Search for the cell housing the specified text and yield its (X, Y) center coordinate. 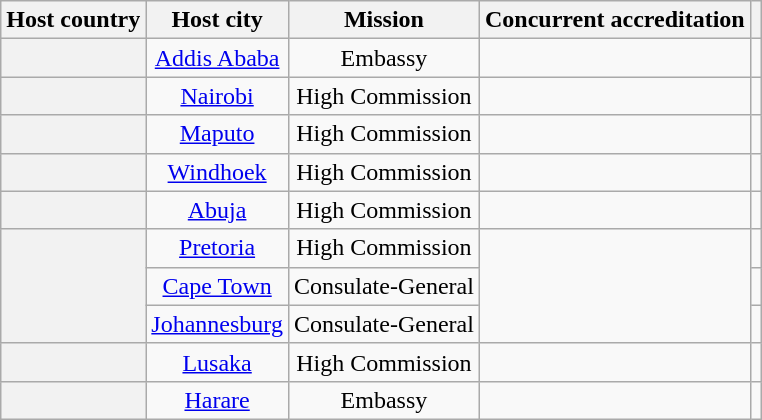
Lusaka (218, 362)
Host city (218, 20)
Pretoria (218, 248)
Addis Ababa (218, 58)
Cape Town (218, 286)
Mission (384, 20)
Windhoek (218, 172)
Harare (218, 400)
Abuja (218, 210)
Maputo (218, 134)
Host country (74, 20)
Johannesburg (218, 324)
Concurrent accreditation (614, 20)
Nairobi (218, 96)
